Detect which cell encompasses the target text, then output its (X, Y) center coordinate. 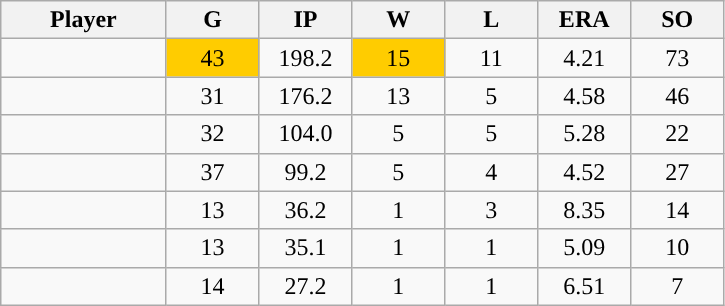
W (398, 20)
22 (678, 134)
L (492, 20)
27.2 (306, 286)
G (212, 20)
ERA (584, 20)
31 (212, 96)
32 (212, 134)
10 (678, 248)
7 (678, 286)
73 (678, 58)
198.2 (306, 58)
4.21 (584, 58)
27 (678, 172)
5.09 (584, 248)
104.0 (306, 134)
35.1 (306, 248)
15 (398, 58)
SO (678, 20)
5.28 (584, 134)
4.58 (584, 96)
Player (84, 20)
8.35 (584, 210)
11 (492, 58)
3 (492, 210)
IP (306, 20)
4.52 (584, 172)
176.2 (306, 96)
4 (492, 172)
43 (212, 58)
36.2 (306, 210)
99.2 (306, 172)
46 (678, 96)
6.51 (584, 286)
37 (212, 172)
